Locate the cell with the specified text and output its (X, Y) center coordinate. 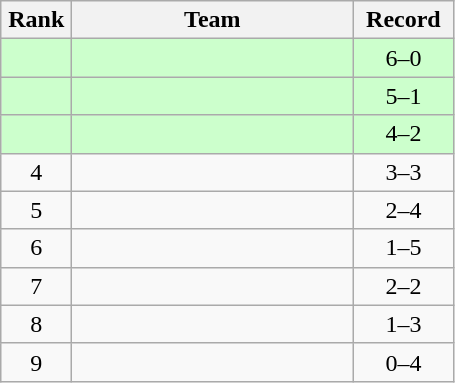
3–3 (404, 172)
5–1 (404, 96)
4–2 (404, 134)
4 (36, 172)
9 (36, 362)
1–3 (404, 324)
2–2 (404, 286)
Record (404, 20)
7 (36, 286)
6–0 (404, 58)
2–4 (404, 210)
1–5 (404, 248)
Rank (36, 20)
Team (212, 20)
0–4 (404, 362)
5 (36, 210)
8 (36, 324)
6 (36, 248)
